From the cell containing the given text, extract its center point as [x, y] coordinate. 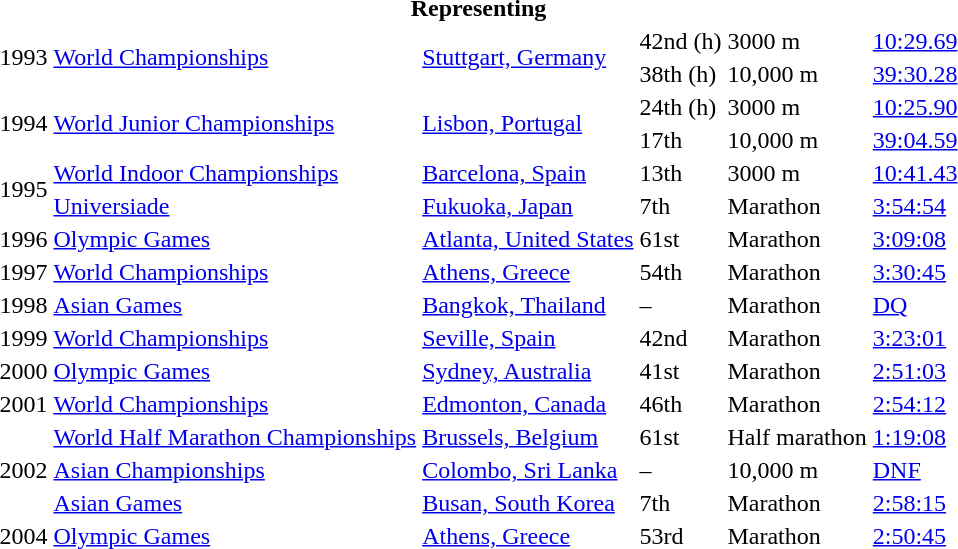
Busan, South Korea [528, 503]
World Junior Championships [235, 124]
Stuttgart, Germany [528, 58]
Fukuoka, Japan [528, 206]
Atlanta, United States [528, 239]
24th (h) [680, 107]
Sydney, Australia [528, 371]
54th [680, 272]
World Indoor Championships [235, 173]
42nd [680, 338]
Colombo, Sri Lanka [528, 470]
41st [680, 371]
Brussels, Belgium [528, 437]
38th (h) [680, 74]
42nd (h) [680, 41]
Universiade [235, 206]
13th [680, 173]
Bangkok, Thailand [528, 305]
46th [680, 404]
Asian Championships [235, 470]
17th [680, 140]
Seville, Spain [528, 338]
World Half Marathon Championships [235, 437]
Lisbon, Portugal [528, 124]
Edmonton, Canada [528, 404]
Half marathon [797, 437]
Barcelona, Spain [528, 173]
Athens, Greece [528, 272]
